Output the (x, y) coordinate of the center of the cell containing the given text.  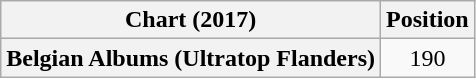
Belgian Albums (Ultratop Flanders) (191, 58)
190 (428, 58)
Chart (2017) (191, 20)
Position (428, 20)
